Locate the cell with the specified text and output its [X, Y] center coordinate. 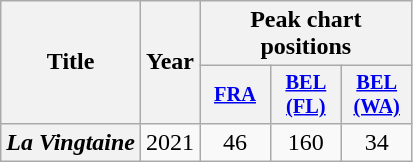
34 [376, 142]
BEL(WA) [376, 95]
160 [306, 142]
46 [236, 142]
Peak chart positions [306, 34]
La Vingtaine [71, 142]
FRA [236, 95]
Year [170, 62]
Title [71, 62]
2021 [170, 142]
BEL(FL) [306, 95]
